Pinpoint the cell where the given text exists, returning its [X, Y] midpoint coordinate. 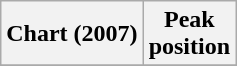
Peakposition [189, 34]
Chart (2007) [72, 34]
